Capture the cell that displays the provided text and extract its (x, y) central coordinate. 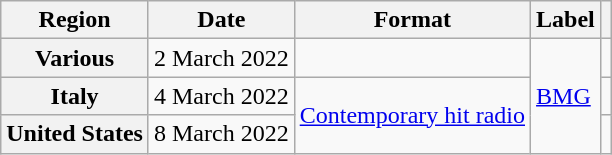
Region (75, 20)
Various (75, 58)
BMG (566, 96)
Date (221, 20)
Label (566, 20)
Contemporary hit radio (412, 115)
2 March 2022 (221, 58)
8 March 2022 (221, 134)
4 March 2022 (221, 96)
Format (412, 20)
United States (75, 134)
Italy (75, 96)
